Search for the cell housing the specified text and yield its (X, Y) center coordinate. 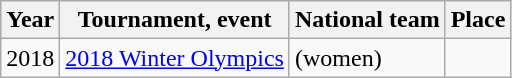
Tournament, event (175, 20)
Year (30, 20)
National team (367, 20)
2018 (30, 58)
2018 Winter Olympics (175, 58)
Place (478, 20)
(women) (367, 58)
